Extract the [x, y] coordinate from the center of the cell holding the provided text.  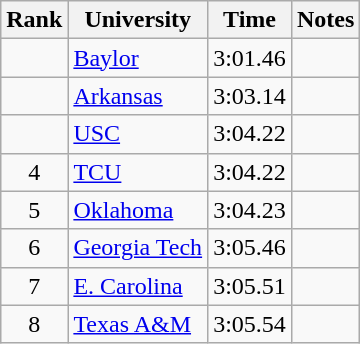
Baylor [138, 58]
Georgia Tech [138, 248]
3:05.46 [250, 248]
6 [34, 248]
Notes [325, 20]
3:01.46 [250, 58]
University [138, 20]
Time [250, 20]
Oklahoma [138, 210]
5 [34, 210]
Arkansas [138, 96]
E. Carolina [138, 286]
3:03.14 [250, 96]
8 [34, 324]
3:05.51 [250, 286]
USC [138, 134]
7 [34, 286]
TCU [138, 172]
3:04.23 [250, 210]
Texas A&M [138, 324]
Rank [34, 20]
3:05.54 [250, 324]
4 [34, 172]
